Search for the cell housing the specified text and yield its (x, y) center coordinate. 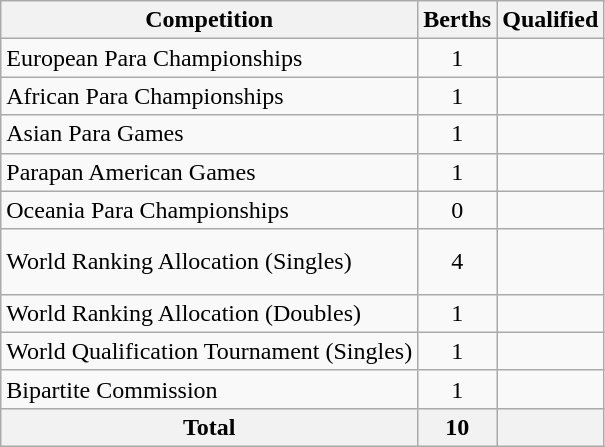
4 (458, 262)
World Qualification Tournament (Singles) (210, 351)
10 (458, 427)
Qualified (550, 20)
Asian Para Games (210, 134)
Oceania Para Championships (210, 210)
Competition (210, 20)
World Ranking Allocation (Singles) (210, 262)
African Para Championships (210, 96)
Berths (458, 20)
European Para Championships (210, 58)
0 (458, 210)
Parapan American Games (210, 172)
Bipartite Commission (210, 389)
World Ranking Allocation (Doubles) (210, 313)
Total (210, 427)
